For the text-containing cell, return its midpoint in [X, Y] coordinate format. 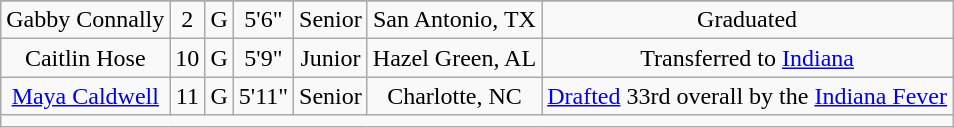
Caitlin Hose [86, 58]
Transferred to Indiana [748, 58]
11 [188, 96]
2 [188, 20]
Charlotte, NC [454, 96]
5'11" [263, 96]
Graduated [748, 20]
10 [188, 58]
5'6" [263, 20]
Drafted 33rd overall by the Indiana Fever [748, 96]
5'9" [263, 58]
Hazel Green, AL [454, 58]
San Antonio, TX [454, 20]
Junior [331, 58]
Gabby Connally [86, 20]
Maya Caldwell [86, 96]
